Return the [x, y] coordinate for the center point of the cell that contains the specified text.  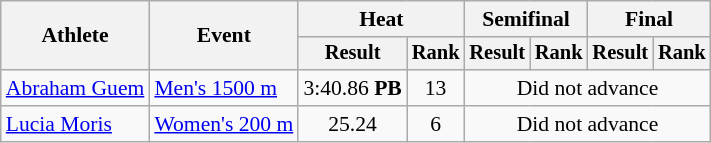
3:40.86 PB [352, 88]
6 [436, 124]
Women's 200 m [224, 124]
Athlete [76, 36]
Event [224, 36]
Final [650, 19]
Semifinal [526, 19]
13 [436, 88]
Heat [381, 19]
Abraham Guem [76, 88]
25.24 [352, 124]
Lucia Moris [76, 124]
Men's 1500 m [224, 88]
